For the text-containing cell, return its midpoint in (X, Y) coordinate format. 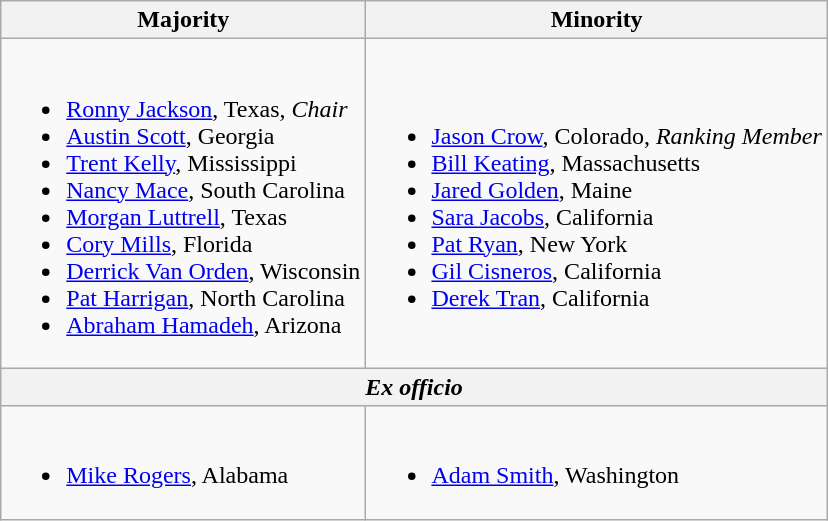
Minority (596, 20)
Mike Rogers, Alabama (184, 462)
Adam Smith, Washington (596, 462)
Majority (184, 20)
Ex officio (414, 387)
